Return (X, Y) of the center of cell containing provided text 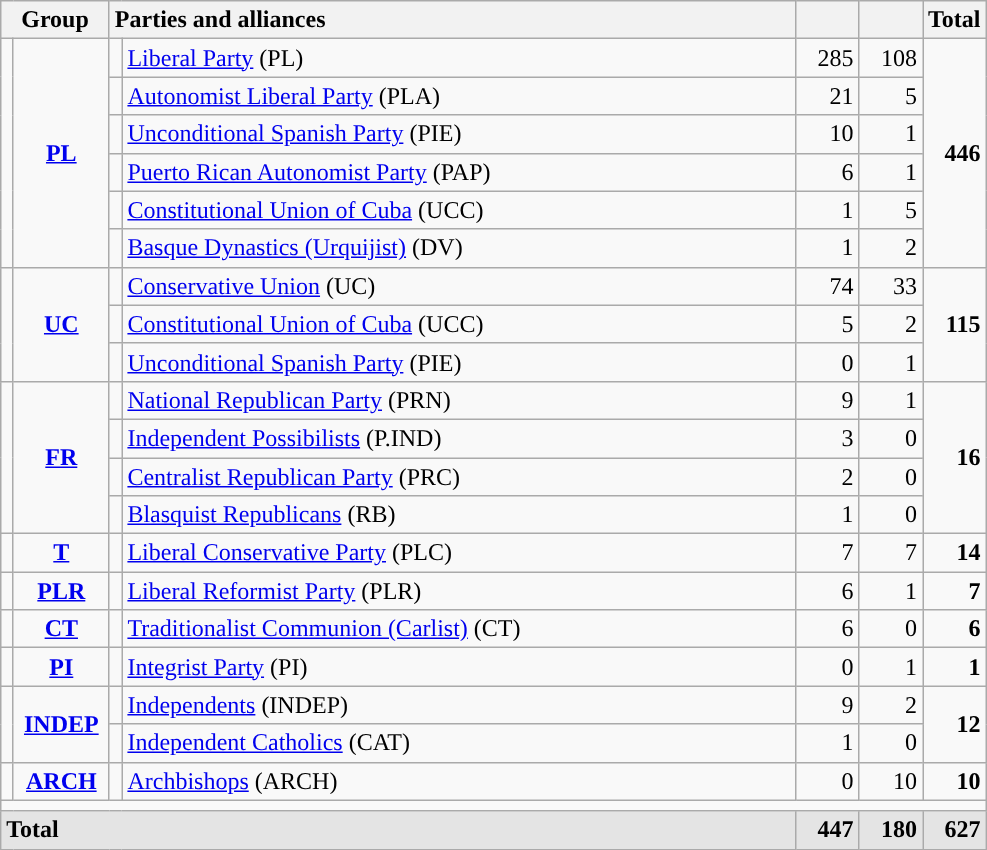
14 (954, 553)
Archbishops (ARCH) (459, 781)
PI (61, 667)
285 (827, 58)
Blasquist Republicans (RB) (459, 515)
ARCH (61, 781)
Liberal Reformist Party (PLR) (459, 591)
Independent Catholics (CAT) (459, 743)
Independent Possibilists (P.IND) (459, 438)
T (61, 553)
UC (61, 324)
108 (891, 58)
627 (954, 830)
Centralist Republican Party (PRC) (459, 477)
Traditionalist Communion (Carlist) (CT) (459, 629)
12 (954, 724)
Autonomist Liberal Party (PLA) (459, 96)
446 (954, 153)
447 (827, 830)
180 (891, 830)
National Republican Party (PRN) (459, 400)
CT (61, 629)
PL (61, 153)
Basque Dynastics (Urquijist) (DV) (459, 248)
16 (954, 457)
Puerto Rican Autonomist Party (PAP) (459, 172)
Liberal Conservative Party (PLC) (459, 553)
Group (56, 20)
INDEP (61, 724)
Parties and alliances (452, 20)
PLR (61, 591)
FR (61, 457)
115 (954, 324)
33 (891, 286)
Liberal Party (PL) (459, 58)
21 (827, 96)
Independents (INDEP) (459, 705)
Conservative Union (UC) (459, 286)
3 (827, 438)
Integrist Party (PI) (459, 667)
74 (827, 286)
